Determine the (X, Y) coordinate at the center of the cell enclosing the given text.  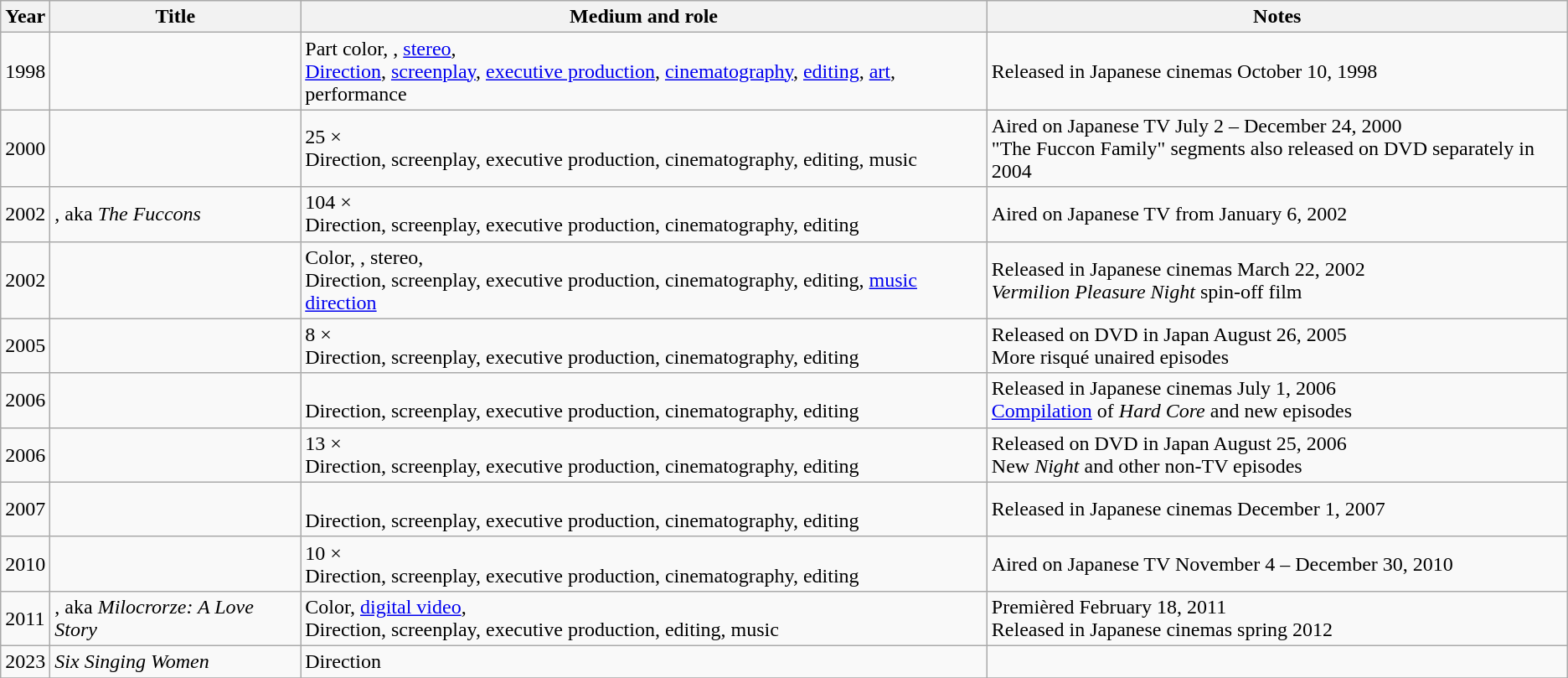
Color, , stereo, Direction, screenplay, executive production, cinematography, editing, music direction (644, 280)
Released in Japanese cinemas October 10, 1998 (1277, 71)
Notes (1277, 17)
Direction (644, 661)
Year (25, 17)
Released in Japanese cinemas March 22, 2002Vermilion Pleasure Night spin-off film (1277, 280)
2023 (25, 661)
Premièred February 18, 2011Released in Japanese cinemas spring 2012 (1277, 618)
Released in Japanese cinemas December 1, 2007 (1277, 510)
Six Singing Women (176, 661)
Aired on Japanese TV November 4 – December 30, 2010 (1277, 563)
Title (176, 17)
2005 (25, 345)
2007 (25, 510)
, aka The Fuccons (176, 215)
8 × Direction, screenplay, executive production, cinematography, editing (644, 345)
13 × Direction, screenplay, executive production, cinematography, editing (644, 454)
25 × Direction, screenplay, executive production, cinematography, editing, music (644, 148)
Released on DVD in Japan August 26, 2005More risqué unaired episodes (1277, 345)
Released in Japanese cinemas July 1, 2006Compilation of Hard Core and new episodes (1277, 401)
Aired on Japanese TV July 2 – December 24, 2000"The Fuccon Family" segments also released on DVD separately in 2004 (1277, 148)
2011 (25, 618)
104 × Direction, screenplay, executive production, cinematography, editing (644, 215)
Color, digital video, Direction, screenplay, executive production, editing, music (644, 618)
2000 (25, 148)
Released on DVD in Japan August 25, 2006New Night and other non-TV episodes (1277, 454)
Part color, , stereo, Direction, screenplay, executive production, cinematography, editing, art, performance (644, 71)
10 × Direction, screenplay, executive production, cinematography, editing (644, 563)
2010 (25, 563)
Aired on Japanese TV from January 6, 2002 (1277, 215)
Medium and role (644, 17)
, aka Milocrorze: A Love Story (176, 618)
1998 (25, 71)
